Return the [X, Y] coordinate for the center point of the cell that contains the specified text.  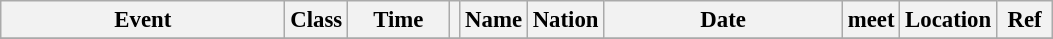
Name [494, 20]
Event [143, 20]
Location [948, 20]
Date [724, 20]
Nation [565, 20]
Class [316, 20]
Ref [1024, 20]
meet [870, 20]
Time [398, 20]
